Capture the cell that displays the provided text and extract its (x, y) central coordinate. 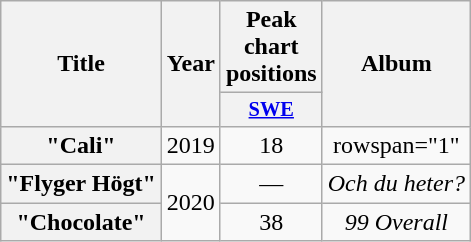
Year (190, 64)
Och du heter? (396, 184)
2019 (190, 145)
2020 (190, 203)
"Cali" (82, 145)
18 (271, 145)
SWE (271, 110)
Peak chart positions (271, 47)
Album (396, 64)
— (271, 184)
rowspan="1" (396, 145)
Title (82, 64)
"Flyger Högt" (82, 184)
99 Overall (396, 222)
38 (271, 222)
"Chocolate" (82, 222)
